Identify which cell holds the provided text, then report its [X, Y] central coordinate. 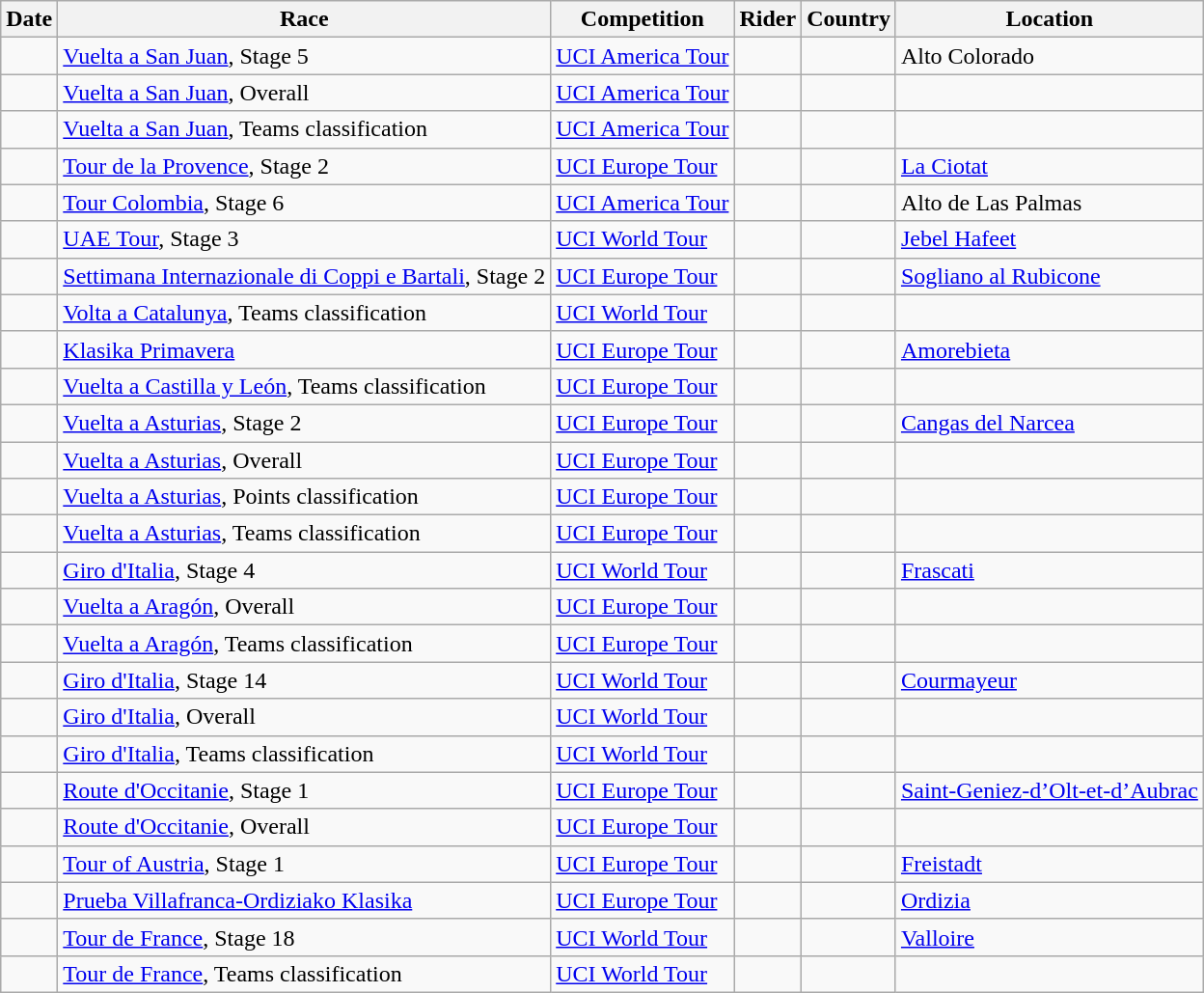
Tour of Austria, Stage 1 [305, 864]
Valloire [1050, 937]
Alto de Las Palmas [1050, 203]
Country [849, 19]
Cangas del Narcea [1050, 423]
Vuelta a Aragón, Overall [305, 607]
Vuelta a Castilla y León, Teams classification [305, 386]
Giro d'Italia, Stage 4 [305, 570]
Saint-Geniez-d’Olt-et-d’Aubrac [1050, 790]
Freistadt [1050, 864]
Vuelta a Asturias, Stage 2 [305, 423]
Prueba Villafranca-Ordiziako Klasika [305, 900]
Vuelta a Aragón, Teams classification [305, 644]
Vuelta a Asturias, Points classification [305, 497]
Klasika Primavera [305, 349]
Alto Colorado [1050, 56]
UAE Tour, Stage 3 [305, 239]
Amorebieta [1050, 349]
Route d'Occitanie, Overall [305, 827]
Frascati [1050, 570]
Jebel Hafeet [1050, 239]
Settimana Internazionale di Coppi e Bartali, Stage 2 [305, 276]
La Ciotat [1050, 166]
Tour de France, Stage 18 [305, 937]
Vuelta a San Juan, Stage 5 [305, 56]
Competition [643, 19]
Vuelta a Asturias, Overall [305, 460]
Vuelta a San Juan, Overall [305, 93]
Vuelta a San Juan, Teams classification [305, 129]
Giro d'Italia, Teams classification [305, 754]
Giro d'Italia, Stage 14 [305, 680]
Volta a Catalunya, Teams classification [305, 313]
Rider [768, 19]
Giro d'Italia, Overall [305, 717]
Courmayeur [1050, 680]
Location [1050, 19]
Route d'Occitanie, Stage 1 [305, 790]
Date [29, 19]
Vuelta a Asturias, Teams classification [305, 534]
Ordizia [1050, 900]
Tour Colombia, Stage 6 [305, 203]
Sogliano al Rubicone [1050, 276]
Race [305, 19]
Tour de France, Teams classification [305, 974]
Tour de la Provence, Stage 2 [305, 166]
